Pinpoint the cell where the given text exists, returning its [x, y] midpoint coordinate. 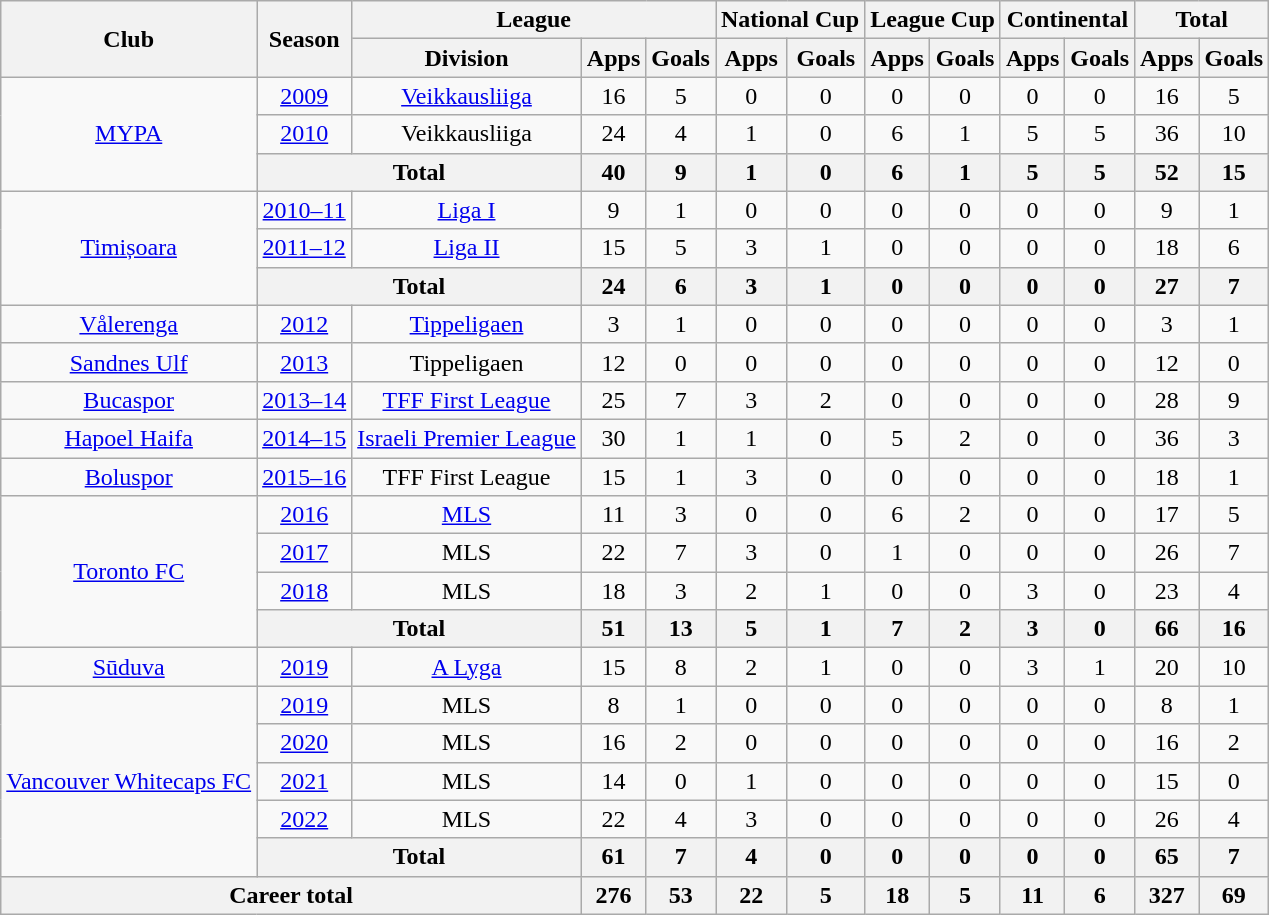
2022 [304, 819]
Division [467, 58]
Sandnes Ulf [129, 362]
66 [1167, 629]
65 [1167, 857]
27 [1167, 286]
National Cup [790, 20]
25 [613, 400]
2021 [304, 781]
2012 [304, 324]
League [534, 20]
Toronto FC [129, 572]
14 [613, 781]
League Cup [933, 20]
2015–16 [304, 477]
2013 [304, 362]
A Lyga [467, 667]
2011–12 [304, 248]
52 [1167, 172]
61 [613, 857]
51 [613, 629]
Sūduva [129, 667]
2010–11 [304, 210]
53 [681, 895]
Season [304, 39]
2014–15 [304, 438]
2018 [304, 591]
Vålerenga [129, 324]
13 [681, 629]
Israeli Premier League [467, 438]
Timișoara [129, 248]
Continental [1067, 20]
Vancouver Whitecaps FC [129, 781]
Club [129, 39]
Boluspor [129, 477]
2010 [304, 134]
17 [1167, 515]
Liga I [467, 210]
Bucaspor [129, 400]
Liga II [467, 248]
2009 [304, 96]
Hapoel Haifa [129, 438]
2017 [304, 553]
23 [1167, 591]
MYPA [129, 134]
20 [1167, 667]
28 [1167, 400]
2016 [304, 515]
Career total [292, 895]
327 [1167, 895]
40 [613, 172]
69 [1234, 895]
2020 [304, 743]
30 [613, 438]
276 [613, 895]
2013–14 [304, 400]
